Find where the given text appears and provide that cell's center as (X, Y) coordinate. 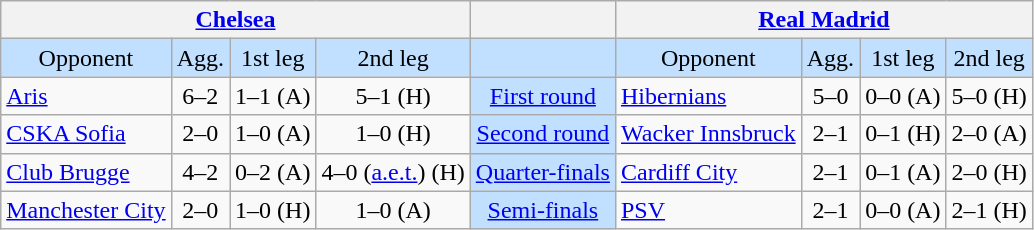
Wacker Innsbruck (708, 134)
Cardiff City (708, 172)
Real Madrid (824, 20)
2–0 (A) (989, 134)
Hibernians (708, 96)
0–2 (A) (273, 172)
Manchester City (86, 210)
Semi-finals (542, 210)
2–0 (H) (989, 172)
Club Brugge (86, 172)
1–1 (A) (273, 96)
5–0 (H) (989, 96)
6–2 (200, 96)
4–0 (a.e.t.) (H) (393, 172)
5–1 (H) (393, 96)
5–0 (830, 96)
First round (542, 96)
2–1 (H) (989, 210)
0–1 (A) (903, 172)
Quarter-finals (542, 172)
CSKA Sofia (86, 134)
PSV (708, 210)
0–1 (H) (903, 134)
4–2 (200, 172)
Second round (542, 134)
Chelsea (236, 20)
Aris (86, 96)
